Return (x, y) of the center of cell containing provided text 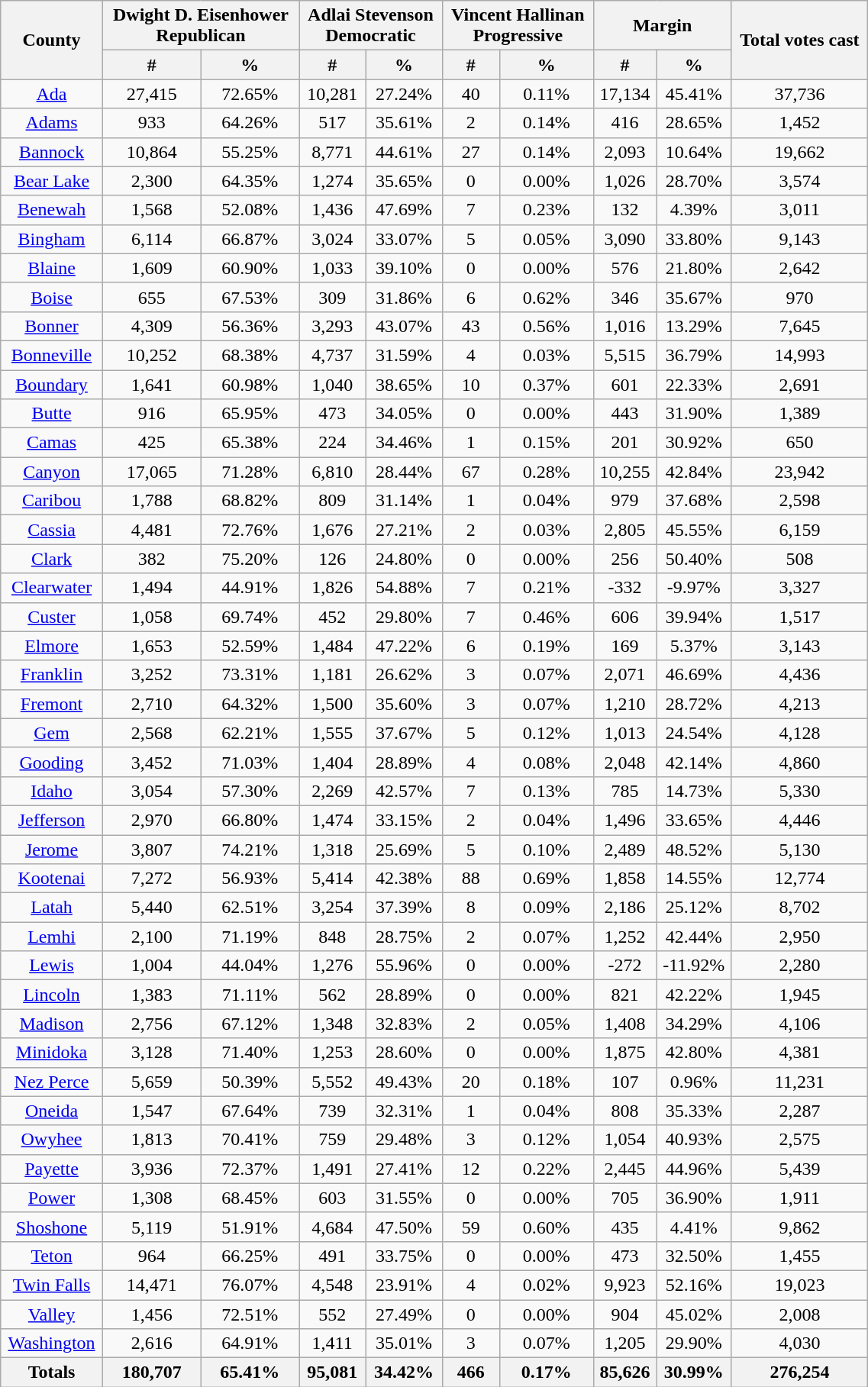
33.07% (405, 239)
2,616 (151, 1343)
33.65% (694, 820)
5,440 (151, 908)
26.62% (405, 675)
88 (470, 879)
8,702 (800, 908)
40.93% (694, 1140)
0.23% (547, 210)
55.25% (250, 152)
1,813 (151, 1140)
1,308 (151, 1198)
1,609 (151, 268)
Washington (52, 1343)
169 (624, 646)
848 (333, 937)
1,253 (333, 1053)
1,547 (151, 1111)
29.80% (405, 617)
32.83% (405, 1024)
35.67% (694, 297)
52.16% (694, 1285)
4,128 (800, 733)
Caribou (52, 501)
12 (470, 1169)
21.80% (694, 268)
0.08% (547, 762)
Fremont (52, 704)
3,807 (151, 850)
2,048 (624, 762)
68.38% (250, 355)
10,255 (624, 472)
0.18% (547, 1082)
25.69% (405, 850)
11,231 (800, 1082)
Teton (52, 1256)
970 (800, 297)
808 (624, 1111)
603 (333, 1198)
71.19% (250, 937)
3,254 (333, 908)
49.43% (405, 1082)
1,274 (333, 181)
24.54% (694, 733)
2,093 (624, 152)
39.10% (405, 268)
132 (624, 210)
19,023 (800, 1285)
1,517 (800, 617)
0.10% (547, 850)
44.91% (250, 588)
5,330 (800, 791)
42.22% (694, 995)
51.91% (250, 1227)
42.84% (694, 472)
309 (333, 297)
42.38% (405, 879)
Elmore (52, 646)
Jerome (52, 850)
73.31% (250, 675)
45.02% (694, 1314)
28.70% (694, 181)
346 (624, 297)
72.37% (250, 1169)
276,254 (800, 1372)
1,496 (624, 820)
50.40% (694, 559)
37.68% (694, 501)
3,128 (151, 1053)
491 (333, 1256)
1,676 (333, 530)
785 (624, 791)
0.28% (547, 472)
1,568 (151, 210)
4,548 (333, 1285)
29.90% (694, 1343)
0.46% (547, 617)
Totals (52, 1372)
1,945 (800, 995)
224 (333, 443)
48.52% (694, 850)
2,568 (151, 733)
Gem (52, 733)
979 (624, 501)
34.42% (405, 1372)
5,659 (151, 1082)
65.38% (250, 443)
1,494 (151, 588)
3,293 (333, 326)
0.69% (547, 879)
45.41% (694, 94)
Bonneville (52, 355)
650 (800, 443)
6,114 (151, 239)
2,008 (800, 1314)
576 (624, 268)
435 (624, 1227)
35.01% (405, 1343)
1,474 (333, 820)
382 (151, 559)
33.80% (694, 239)
1,858 (624, 879)
62.51% (250, 908)
Power (52, 1198)
3,574 (800, 181)
2,071 (624, 675)
1,452 (800, 123)
31.14% (405, 501)
0.09% (547, 908)
9,143 (800, 239)
74.21% (250, 850)
27 (470, 152)
1,456 (151, 1314)
1,058 (151, 617)
Latah (52, 908)
0.56% (547, 326)
10 (470, 384)
14,471 (151, 1285)
66.87% (250, 239)
4.39% (694, 210)
27.41% (405, 1169)
4,381 (800, 1053)
71.11% (250, 995)
Canyon (52, 472)
56.93% (250, 879)
4,213 (800, 704)
47.69% (405, 210)
40 (470, 94)
5.37% (694, 646)
1,408 (624, 1024)
1,040 (333, 384)
3,143 (800, 646)
1,491 (333, 1169)
70.41% (250, 1140)
1,500 (333, 704)
Adams (52, 123)
809 (333, 501)
4,860 (800, 762)
3,252 (151, 675)
4,436 (800, 675)
1,788 (151, 501)
66.25% (250, 1256)
-11.92% (694, 966)
2,950 (800, 937)
14.55% (694, 879)
32.31% (405, 1111)
759 (333, 1140)
7,272 (151, 879)
30.92% (694, 443)
0.11% (547, 94)
25.12% (694, 908)
28.72% (694, 704)
964 (151, 1256)
52.08% (250, 210)
33.15% (405, 820)
2,186 (624, 908)
5,552 (333, 1082)
4,106 (800, 1024)
5,414 (333, 879)
3,024 (333, 239)
57.30% (250, 791)
1,411 (333, 1343)
933 (151, 123)
0.22% (547, 1169)
27.21% (405, 530)
65.41% (250, 1372)
Idaho (52, 791)
517 (333, 123)
443 (624, 414)
52.59% (250, 646)
2,489 (624, 850)
705 (624, 1198)
Nez Perce (52, 1082)
Margin (663, 26)
4,684 (333, 1227)
5,130 (800, 850)
Twin Falls (52, 1285)
601 (624, 384)
5,515 (624, 355)
2,100 (151, 937)
0.60% (547, 1227)
28.60% (405, 1053)
1,653 (151, 646)
42.80% (694, 1053)
37.39% (405, 908)
72.65% (250, 94)
3,936 (151, 1169)
1,318 (333, 850)
552 (333, 1314)
201 (624, 443)
38.65% (405, 384)
4,481 (151, 530)
Bonner (52, 326)
Camas (52, 443)
2,598 (800, 501)
34.29% (694, 1024)
59 (470, 1227)
3,011 (800, 210)
44.61% (405, 152)
1,276 (333, 966)
35.65% (405, 181)
32.50% (694, 1256)
2,287 (800, 1111)
95,081 (333, 1372)
36.79% (694, 355)
2,970 (151, 820)
Gooding (52, 762)
28.44% (405, 472)
Vincent HallinanProgressive (518, 26)
17,065 (151, 472)
31.55% (405, 1198)
14,993 (800, 355)
0.37% (547, 384)
126 (333, 559)
2,575 (800, 1140)
9,862 (800, 1227)
452 (333, 617)
5,119 (151, 1227)
76.07% (250, 1285)
9,923 (624, 1285)
85,626 (624, 1372)
44.04% (250, 966)
2,269 (333, 791)
10,252 (151, 355)
14.73% (694, 791)
68.82% (250, 501)
55.96% (405, 966)
27.49% (405, 1314)
5,439 (800, 1169)
Lewis (52, 966)
Minidoka (52, 1053)
Madison (52, 1024)
Owyhee (52, 1140)
1,555 (333, 733)
8 (470, 908)
-9.97% (694, 588)
64.91% (250, 1343)
3,090 (624, 239)
821 (624, 995)
0.19% (547, 646)
43 (470, 326)
Custer (52, 617)
466 (470, 1372)
0.15% (547, 443)
0.13% (547, 791)
71.03% (250, 762)
6,810 (333, 472)
67.53% (250, 297)
1,911 (800, 1198)
256 (624, 559)
Dwight D. EisenhowerRepublican (200, 26)
-332 (624, 588)
606 (624, 617)
425 (151, 443)
Blaine (52, 268)
Cassia (52, 530)
71.40% (250, 1053)
Boundary (52, 384)
1,826 (333, 588)
60.90% (250, 268)
67.64% (250, 1111)
Bannock (52, 152)
416 (624, 123)
1,013 (624, 733)
Bingham (52, 239)
-272 (624, 966)
Butte (52, 414)
1,436 (333, 210)
27.24% (405, 94)
Kootenai (52, 879)
2,642 (800, 268)
23.91% (405, 1285)
Boise (52, 297)
34.46% (405, 443)
17,134 (624, 94)
Franklin (52, 675)
1,875 (624, 1053)
2,300 (151, 181)
904 (624, 1314)
65.95% (250, 414)
44.96% (694, 1169)
39.94% (694, 617)
2,805 (624, 530)
27,415 (151, 94)
Jefferson (52, 820)
10,281 (333, 94)
2,691 (800, 384)
19,662 (800, 152)
71.28% (250, 472)
42.57% (405, 791)
69.74% (250, 617)
Lincoln (52, 995)
1,641 (151, 384)
72.51% (250, 1314)
64.35% (250, 181)
1,033 (333, 268)
1,016 (624, 326)
34.05% (405, 414)
916 (151, 414)
Oneida (52, 1111)
107 (624, 1082)
64.26% (250, 123)
655 (151, 297)
1,348 (333, 1024)
46.69% (694, 675)
Ada (52, 94)
42.44% (694, 937)
29.48% (405, 1140)
Benewah (52, 210)
Payette (52, 1169)
47.50% (405, 1227)
Bear Lake (52, 181)
31.90% (694, 414)
2,710 (151, 704)
43.07% (405, 326)
10,864 (151, 152)
0.62% (547, 297)
Total votes cast (800, 40)
2,756 (151, 1024)
2,280 (800, 966)
72.76% (250, 530)
0.96% (694, 1082)
1,004 (151, 966)
42.14% (694, 762)
28.75% (405, 937)
22.33% (694, 384)
45.55% (694, 530)
3,327 (800, 588)
47.22% (405, 646)
0.17% (547, 1372)
3,452 (151, 762)
75.20% (250, 559)
1,181 (333, 675)
0.02% (547, 1285)
6,159 (800, 530)
36.90% (694, 1198)
Lemhi (52, 937)
37.67% (405, 733)
7,645 (800, 326)
1,205 (624, 1343)
Shoshone (52, 1227)
56.36% (250, 326)
Clark (52, 559)
4,030 (800, 1343)
4,737 (333, 355)
30.99% (694, 1372)
1,484 (333, 646)
1,026 (624, 181)
1,455 (800, 1256)
24.80% (405, 559)
35.60% (405, 704)
35.33% (694, 1111)
1,210 (624, 704)
739 (333, 1111)
1,404 (333, 762)
13.29% (694, 326)
10.64% (694, 152)
31.86% (405, 297)
68.45% (250, 1198)
67.12% (250, 1024)
Adlai StevensonDemocratic (371, 26)
23,942 (800, 472)
2,445 (624, 1169)
37,736 (800, 94)
8,771 (333, 152)
3,054 (151, 791)
35.61% (405, 123)
67 (470, 472)
1,054 (624, 1140)
54.88% (405, 588)
4,446 (800, 820)
1,252 (624, 937)
12,774 (800, 879)
66.80% (250, 820)
1,383 (151, 995)
50.39% (250, 1082)
County (52, 40)
4,309 (151, 326)
1,389 (800, 414)
20 (470, 1082)
562 (333, 995)
508 (800, 559)
0.21% (547, 588)
31.59% (405, 355)
62.21% (250, 733)
33.75% (405, 1256)
Valley (52, 1314)
4.41% (694, 1227)
28.65% (694, 123)
Clearwater (52, 588)
64.32% (250, 704)
180,707 (151, 1372)
60.98% (250, 384)
